Pinpoint the cell where the given text exists, returning its [X, Y] midpoint coordinate. 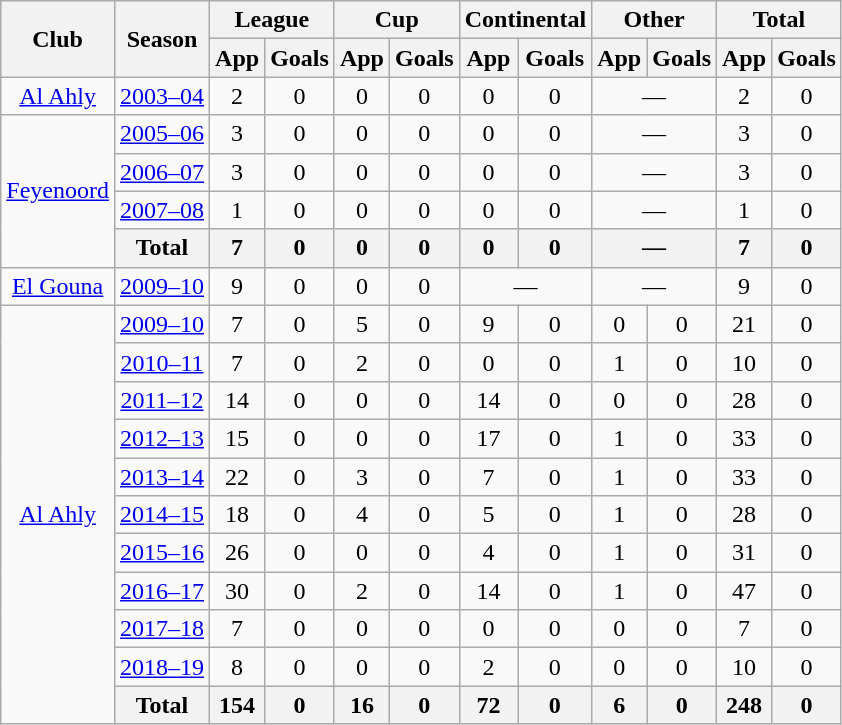
Continental [525, 20]
15 [238, 438]
2014–15 [162, 515]
26 [238, 553]
2016–17 [162, 591]
Club [58, 39]
Season [162, 39]
21 [744, 324]
Cup [396, 20]
El Gouna [58, 286]
2012–13 [162, 438]
6 [620, 705]
2017–18 [162, 629]
2003–04 [162, 96]
League [272, 20]
18 [238, 515]
8 [238, 667]
30 [238, 591]
2005–06 [162, 134]
31 [744, 553]
72 [488, 705]
2011–12 [162, 400]
2007–08 [162, 210]
2010–11 [162, 362]
47 [744, 591]
2006–07 [162, 172]
17 [488, 438]
Feyenoord [58, 191]
2018–19 [162, 667]
2015–16 [162, 553]
2013–14 [162, 477]
154 [238, 705]
248 [744, 705]
16 [362, 705]
22 [238, 477]
Other [654, 20]
